Extract the [x, y] coordinate from the center of the cell holding the provided text.  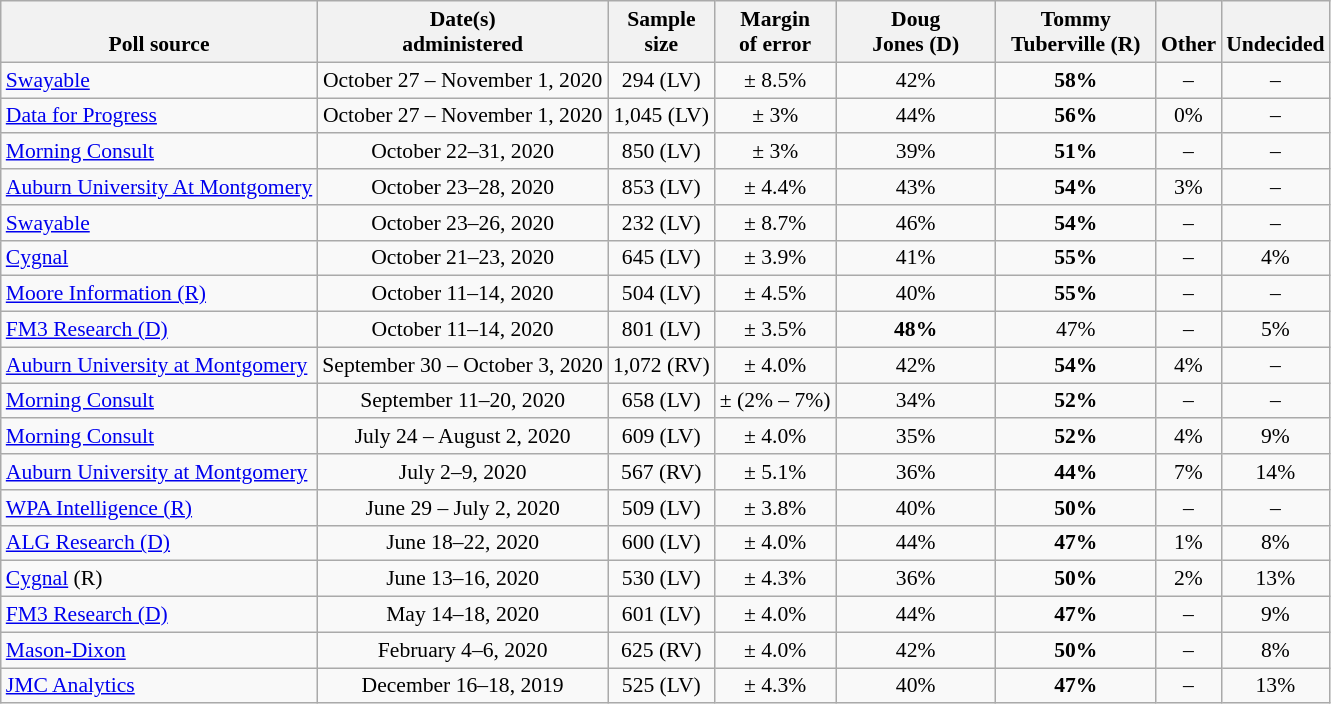
41% [916, 258]
Data for Progress [160, 116]
658 (LV) [662, 401]
Auburn University At Montgomery [160, 187]
567 (RV) [662, 472]
June 29 – July 2, 2020 [462, 508]
1,045 (LV) [662, 116]
DougJones (D) [916, 32]
34% [916, 401]
October 23–28, 2020 [462, 187]
July 2–9, 2020 [462, 472]
850 (LV) [662, 152]
June 13–16, 2020 [462, 579]
Date(s)administered [462, 32]
September 11–20, 2020 [462, 401]
± (2% – 7%) [776, 401]
± 4.4% [776, 187]
Undecided [1275, 32]
51% [1076, 152]
609 (LV) [662, 437]
801 (LV) [662, 330]
WPA Intelligence (R) [160, 508]
504 (LV) [662, 294]
Moore Information (R) [160, 294]
October 23–26, 2020 [462, 223]
0% [1188, 116]
2% [1188, 579]
509 (LV) [662, 508]
TommyTuberville (R) [1076, 32]
294 (LV) [662, 80]
± 3.8% [776, 508]
February 4–6, 2020 [462, 650]
Cygnal (R) [160, 579]
± 3.5% [776, 330]
5% [1275, 330]
3% [1188, 187]
853 (LV) [662, 187]
July 24 – August 2, 2020 [462, 437]
56% [1076, 116]
December 16–18, 2019 [462, 686]
± 5.1% [776, 472]
39% [916, 152]
± 4.5% [776, 294]
ALG Research (D) [160, 543]
1,072 (RV) [662, 365]
± 8.7% [776, 223]
Samplesize [662, 32]
7% [1188, 472]
Marginof error [776, 32]
58% [1076, 80]
48% [916, 330]
Cygnal [160, 258]
43% [916, 187]
Other [1188, 32]
JMC Analytics [160, 686]
Poll source [160, 32]
625 (RV) [662, 650]
June 18–22, 2020 [462, 543]
October 21–23, 2020 [462, 258]
525 (LV) [662, 686]
May 14–18, 2020 [462, 615]
14% [1275, 472]
645 (LV) [662, 258]
October 22–31, 2020 [462, 152]
600 (LV) [662, 543]
46% [916, 223]
35% [916, 437]
232 (LV) [662, 223]
601 (LV) [662, 615]
± 3.9% [776, 258]
Mason-Dixon [160, 650]
± 8.5% [776, 80]
1% [1188, 543]
530 (LV) [662, 579]
September 30 – October 3, 2020 [462, 365]
